Return the [X, Y] coordinate for the center point of the cell that contains the specified text.  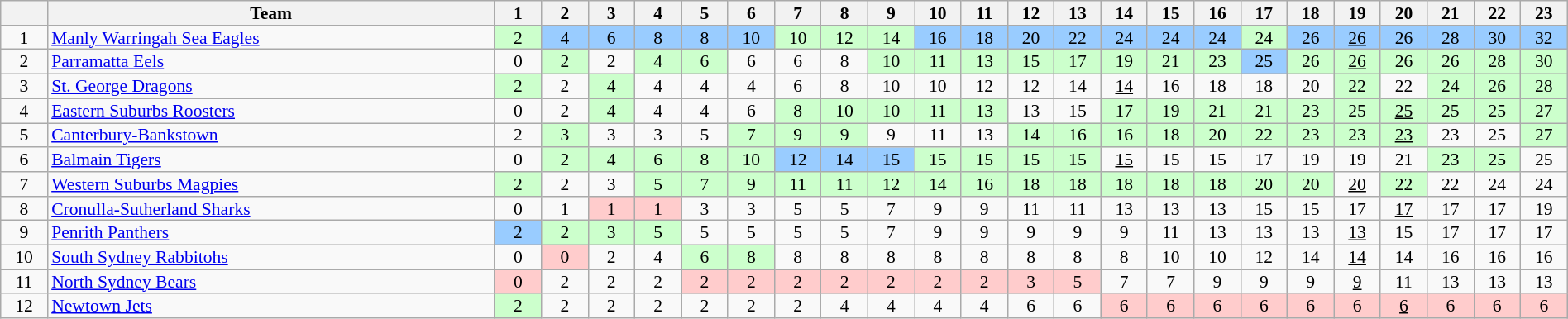
Manly Warringah Sea Eagles [271, 38]
32 [1543, 38]
St. George Dragons [271, 87]
North Sydney Bears [271, 282]
Parramatta Eels [271, 62]
Balmain Tigers [271, 159]
Team [271, 13]
Cronulla-Sutherland Sharks [271, 209]
Newtown Jets [271, 307]
Penrith Panthers [271, 233]
Western Suburbs Magpies [271, 184]
Eastern Suburbs Roosters [271, 111]
South Sydney Rabbitohs [271, 258]
Canterbury-Bankstown [271, 136]
